Pinpoint the cell where the given text exists, returning its (x, y) midpoint coordinate. 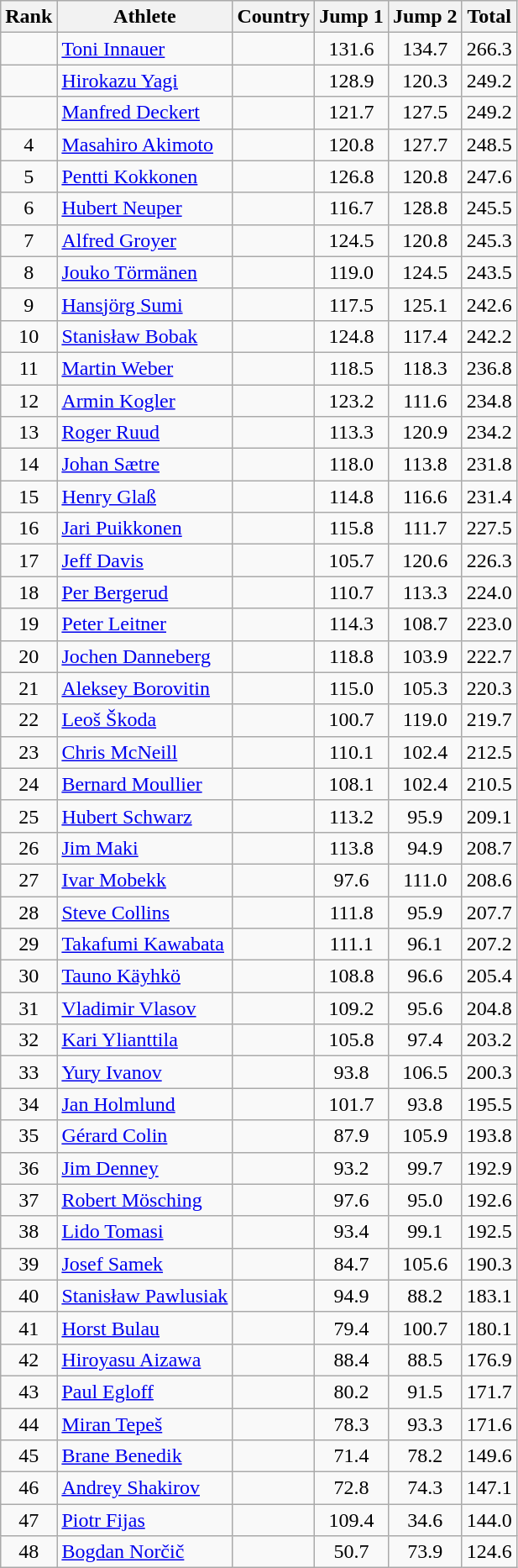
48 (29, 1552)
120.9 (425, 433)
18 (29, 592)
234.8 (489, 401)
Andrey Shakirov (144, 1488)
126.8 (352, 176)
234.2 (489, 433)
120.6 (425, 560)
209.1 (489, 816)
222.7 (489, 656)
Paul Egloff (144, 1392)
Jim Denney (144, 1168)
78.3 (352, 1424)
210.5 (489, 784)
21 (29, 688)
110.7 (352, 592)
Aleksey Borovitin (144, 688)
35 (29, 1136)
105.6 (425, 1264)
111.0 (425, 880)
Bogdan Norčič (144, 1552)
43 (29, 1392)
125.1 (425, 304)
105.8 (352, 1040)
203.2 (489, 1040)
101.7 (352, 1104)
205.4 (489, 976)
Toni Innauer (144, 49)
208.7 (489, 848)
87.9 (352, 1136)
Jump 2 (425, 17)
11 (29, 368)
224.0 (489, 592)
118.5 (352, 368)
105.3 (425, 688)
120.3 (425, 81)
Chris McNeill (144, 752)
46 (29, 1488)
32 (29, 1040)
Robert Mösching (144, 1200)
171.7 (489, 1392)
Leoš Škoda (144, 720)
Martin Weber (144, 368)
Stanisław Bobak (144, 336)
99.1 (425, 1232)
Stanisław Pawlusiak (144, 1296)
Steve Collins (144, 912)
245.5 (489, 208)
84.7 (352, 1264)
99.7 (425, 1168)
105.7 (352, 560)
127.5 (425, 113)
115.8 (352, 529)
231.8 (489, 465)
72.8 (352, 1488)
Jeff Davis (144, 560)
71.4 (352, 1456)
176.9 (489, 1360)
10 (29, 336)
192.6 (489, 1200)
219.7 (489, 720)
242.2 (489, 336)
226.3 (489, 560)
Alfred Groyer (144, 240)
Country (274, 17)
207.7 (489, 912)
95.0 (425, 1200)
Josef Samek (144, 1264)
Brane Benedik (144, 1456)
88.2 (425, 1296)
93.2 (352, 1168)
34.6 (425, 1520)
Per Bergerud (144, 592)
192.9 (489, 1168)
242.6 (489, 304)
Takafumi Kawabata (144, 944)
227.5 (489, 529)
117.5 (352, 304)
7 (29, 240)
40 (29, 1296)
108.1 (352, 784)
144.0 (489, 1520)
116.6 (425, 497)
Hubert Schwarz (144, 816)
Roger Ruud (144, 433)
116.7 (352, 208)
37 (29, 1200)
80.2 (352, 1392)
6 (29, 208)
9 (29, 304)
Jan Holmlund (144, 1104)
Hansjörg Sumi (144, 304)
12 (29, 401)
Masahiro Akimoto (144, 145)
50.7 (352, 1552)
180.1 (489, 1328)
4 (29, 145)
128.8 (425, 208)
36 (29, 1168)
Tauno Käyhkö (144, 976)
Hubert Neuper (144, 208)
111.6 (425, 401)
149.6 (489, 1456)
22 (29, 720)
111.8 (352, 912)
109.2 (352, 1008)
114.3 (352, 624)
Jim Maki (144, 848)
Armin Kogler (144, 401)
Horst Bulau (144, 1328)
243.5 (489, 272)
Pentti Kokkonen (144, 176)
111.7 (425, 529)
207.2 (489, 944)
131.6 (352, 49)
24 (29, 784)
Rank (29, 17)
171.6 (489, 1424)
19 (29, 624)
212.5 (489, 752)
27 (29, 880)
111.1 (352, 944)
42 (29, 1360)
108.7 (425, 624)
47 (29, 1520)
231.4 (489, 497)
105.9 (425, 1136)
134.7 (425, 49)
110.1 (352, 752)
Hirokazu Yagi (144, 81)
88.4 (352, 1360)
204.8 (489, 1008)
88.5 (425, 1360)
44 (29, 1424)
245.3 (489, 240)
14 (29, 465)
34 (29, 1104)
26 (29, 848)
200.3 (489, 1072)
Jump 1 (352, 17)
147.1 (489, 1488)
109.4 (352, 1520)
45 (29, 1456)
Henry Glaß (144, 497)
38 (29, 1232)
190.3 (489, 1264)
5 (29, 176)
118.8 (352, 656)
Gérard Colin (144, 1136)
16 (29, 529)
33 (29, 1072)
Johan Sætre (144, 465)
95.6 (425, 1008)
Jouko Törmänen (144, 272)
121.7 (352, 113)
Hiroyasu Aizawa (144, 1360)
Ivar Mobekk (144, 880)
23 (29, 752)
113.2 (352, 816)
266.3 (489, 49)
192.5 (489, 1232)
96.1 (425, 944)
Vladimir Vlasov (144, 1008)
93.4 (352, 1232)
127.7 (425, 145)
Jari Puikkonen (144, 529)
Piotr Fijas (144, 1520)
193.8 (489, 1136)
93.3 (425, 1424)
247.6 (489, 176)
208.6 (489, 880)
108.8 (352, 976)
128.9 (352, 81)
220.3 (489, 688)
248.5 (489, 145)
123.2 (352, 401)
96.6 (425, 976)
8 (29, 272)
74.3 (425, 1488)
Yury Ivanov (144, 1072)
30 (29, 976)
Peter Leitner (144, 624)
117.4 (425, 336)
118.3 (425, 368)
Jochen Danneberg (144, 656)
39 (29, 1264)
25 (29, 816)
97.4 (425, 1040)
114.8 (352, 497)
223.0 (489, 624)
106.5 (425, 1072)
17 (29, 560)
Bernard Moullier (144, 784)
Manfred Deckert (144, 113)
79.4 (352, 1328)
41 (29, 1328)
195.5 (489, 1104)
Lido Tomasi (144, 1232)
13 (29, 433)
Miran Tepeš (144, 1424)
73.9 (425, 1552)
118.0 (352, 465)
Athlete (144, 17)
29 (29, 944)
124.8 (352, 336)
Total (489, 17)
103.9 (425, 656)
Kari Ylianttila (144, 1040)
183.1 (489, 1296)
115.0 (352, 688)
124.6 (489, 1552)
20 (29, 656)
78.2 (425, 1456)
236.8 (489, 368)
15 (29, 497)
91.5 (425, 1392)
28 (29, 912)
31 (29, 1008)
